From the cell containing the given text, extract its center point as (x, y) coordinate. 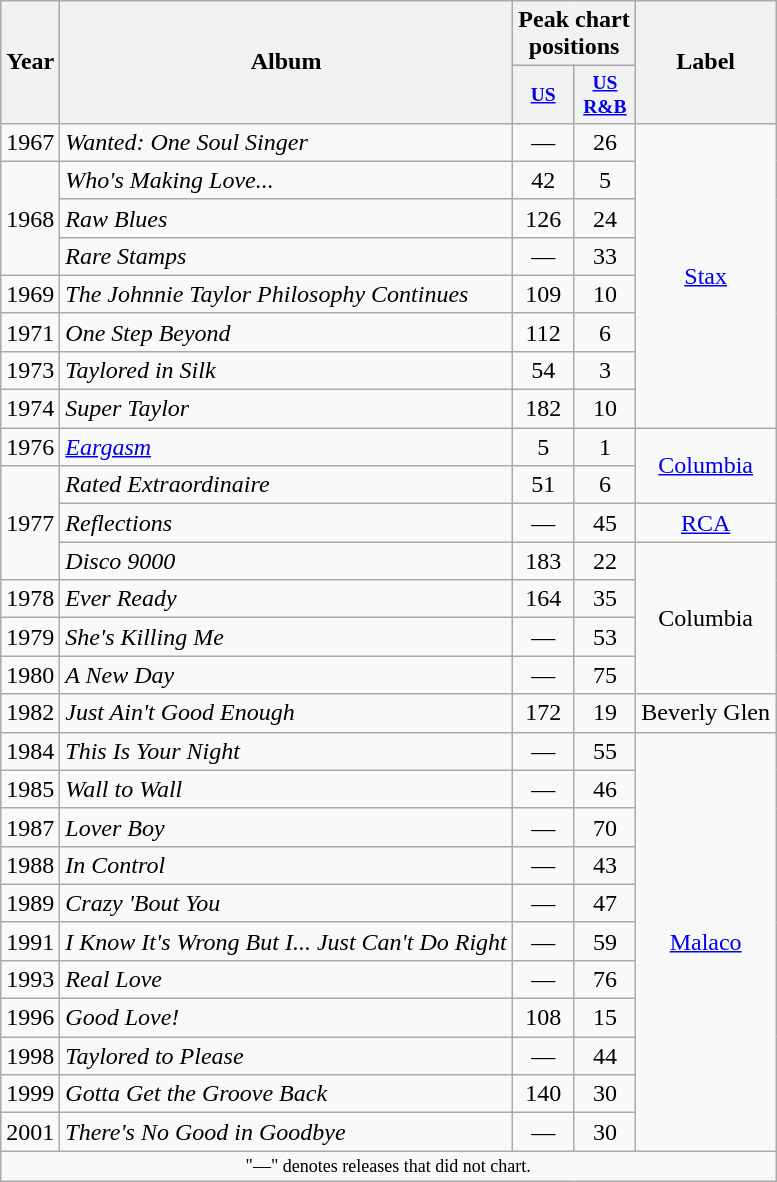
70 (605, 827)
"—" denotes releases that did not chart. (388, 1166)
109 (543, 294)
1968 (30, 218)
172 (543, 713)
Wall to Wall (286, 789)
3 (605, 370)
53 (605, 637)
183 (543, 561)
44 (605, 1056)
1977 (30, 523)
Label (706, 62)
1987 (30, 827)
Album (286, 62)
1980 (30, 675)
51 (543, 485)
1985 (30, 789)
Raw Blues (286, 218)
She's Killing Me (286, 637)
Stax (706, 275)
1967 (30, 142)
75 (605, 675)
43 (605, 865)
This Is Your Night (286, 751)
112 (543, 332)
Rare Stamps (286, 256)
One Step Beyond (286, 332)
22 (605, 561)
1999 (30, 1094)
Peak chart positions (574, 34)
Real Love (286, 979)
42 (543, 180)
47 (605, 903)
Gotta Get the Groove Back (286, 1094)
Ever Ready (286, 599)
Lover Boy (286, 827)
1 (605, 447)
Wanted: One Soul Singer (286, 142)
Who's Making Love... (286, 180)
I Know It's Wrong But I... Just Can't Do Right (286, 941)
35 (605, 599)
46 (605, 789)
Reflections (286, 523)
A New Day (286, 675)
1974 (30, 409)
1988 (30, 865)
1976 (30, 447)
108 (543, 1018)
1978 (30, 599)
76 (605, 979)
1969 (30, 294)
1973 (30, 370)
Beverly Glen (706, 713)
Crazy 'Bout You (286, 903)
1984 (30, 751)
Just Ain't Good Enough (286, 713)
Malaco (706, 942)
26 (605, 142)
182 (543, 409)
1979 (30, 637)
Eargasm (286, 447)
1996 (30, 1018)
59 (605, 941)
1982 (30, 713)
45 (605, 523)
15 (605, 1018)
Taylored in Silk (286, 370)
Year (30, 62)
RCA (706, 523)
1989 (30, 903)
19 (605, 713)
126 (543, 218)
There's No Good in Goodbye (286, 1132)
Super Taylor (286, 409)
2001 (30, 1132)
Disco 9000 (286, 561)
1971 (30, 332)
Good Love! (286, 1018)
164 (543, 599)
1993 (30, 979)
24 (605, 218)
In Control (286, 865)
55 (605, 751)
Taylored to Please (286, 1056)
US R&B (605, 94)
US (543, 94)
33 (605, 256)
54 (543, 370)
1991 (30, 941)
Rated Extraordinaire (286, 485)
1998 (30, 1056)
140 (543, 1094)
The Johnnie Taylor Philosophy Continues (286, 294)
